Return the (x, y) coordinate for the center point of the cell that contains the specified text.  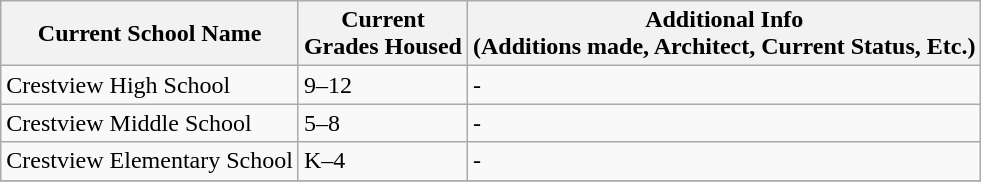
Crestview High School (150, 85)
9–12 (382, 85)
5–8 (382, 123)
Current School Name (150, 34)
Additional Info(Additions made, Architect, Current Status, Etc.) (724, 34)
Crestview Middle School (150, 123)
K–4 (382, 161)
Crestview Elementary School (150, 161)
Current Grades Housed (382, 34)
